Extract the [x, y] coordinate from the center of the cell holding the provided text.  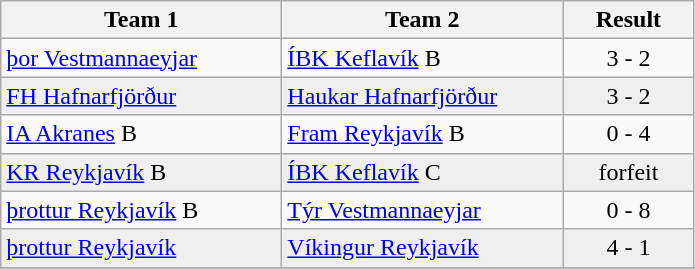
ÍBK Keflavík B [422, 58]
Haukar Hafnarfjörður [422, 96]
4 - 1 [628, 248]
Týr Vestmannaeyjar [422, 210]
þor Vestmannaeyjar [142, 58]
IA Akranes B [142, 134]
þrottur Reykjavík [142, 248]
ÍBK Keflavík C [422, 172]
Result [628, 20]
Fram Reykjavík B [422, 134]
forfeit [628, 172]
0 - 8 [628, 210]
Víkingur Reykjavík [422, 248]
FH Hafnarfjörður [142, 96]
0 - 4 [628, 134]
Team 1 [142, 20]
Team 2 [422, 20]
þrottur Reykjavík B [142, 210]
KR Reykjavík B [142, 172]
